Provide the (x, y) coordinate of the cell's center where the given text is located.  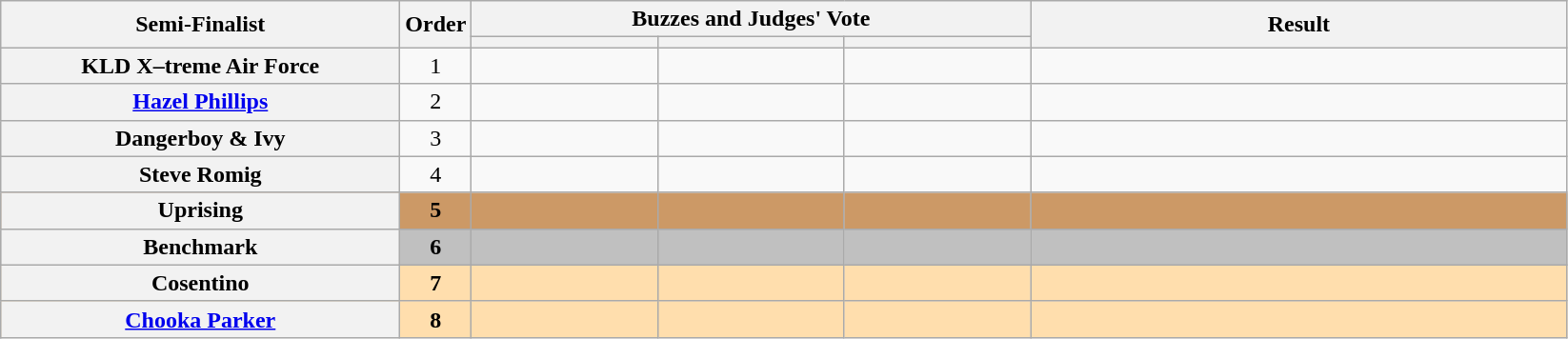
8 (436, 319)
Semi-Finalist (200, 25)
1 (436, 66)
Buzzes and Judges' Vote (751, 19)
Benchmark (200, 247)
4 (436, 174)
Result (1299, 25)
6 (436, 247)
Uprising (200, 210)
Steve Romig (200, 174)
KLD X–treme Air Force (200, 66)
7 (436, 283)
Dangerboy & Ivy (200, 138)
2 (436, 102)
5 (436, 210)
Cosentino (200, 283)
Chooka Parker (200, 319)
3 (436, 138)
Order (436, 25)
Hazel Phillips (200, 102)
